Pinpoint the cell where the given text exists, returning its (x, y) midpoint coordinate. 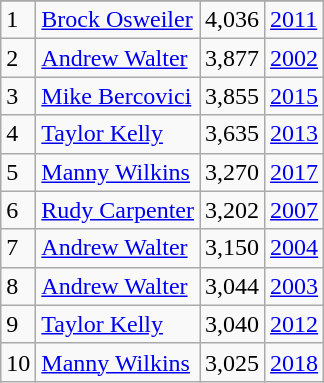
2015 (294, 96)
3 (18, 96)
2012 (294, 324)
2003 (294, 286)
3,270 (232, 172)
3,635 (232, 134)
3,855 (232, 96)
7 (18, 248)
2 (18, 58)
3,150 (232, 248)
2018 (294, 362)
3,202 (232, 210)
5 (18, 172)
6 (18, 210)
2004 (294, 248)
3,040 (232, 324)
2017 (294, 172)
2007 (294, 210)
4,036 (232, 20)
8 (18, 286)
1 (18, 20)
Mike Bercovici (118, 96)
9 (18, 324)
2013 (294, 134)
3,025 (232, 362)
10 (18, 362)
3,044 (232, 286)
2011 (294, 20)
2002 (294, 58)
Brock Osweiler (118, 20)
3,877 (232, 58)
Rudy Carpenter (118, 210)
4 (18, 134)
